Locate the cell with the specified text and output its [x, y] center coordinate. 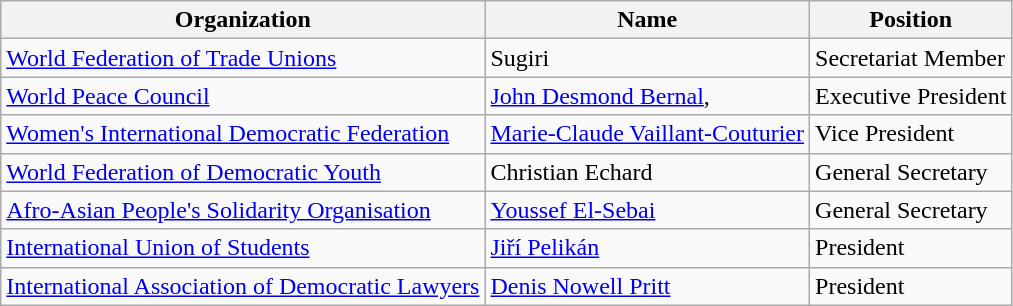
Marie-Claude Vaillant-Couturier [648, 134]
John Desmond Bernal, [648, 96]
Christian Echard [648, 172]
World Federation of Trade Unions [243, 58]
Sugiri [648, 58]
Afro-Asian People's Solidarity Organisation [243, 210]
Organization [243, 20]
Denis Nowell Pritt [648, 286]
Youssef El-Sebai [648, 210]
Name [648, 20]
Jiří Pelikán [648, 248]
International Union of Students [243, 248]
World Federation of Democratic Youth [243, 172]
Executive President [911, 96]
International Association of Democratic Lawyers [243, 286]
Vice President [911, 134]
Position [911, 20]
World Peace Council [243, 96]
Women's International Democratic Federation [243, 134]
Secretariat Member [911, 58]
